Search for the cell housing the specified text and yield its [X, Y] center coordinate. 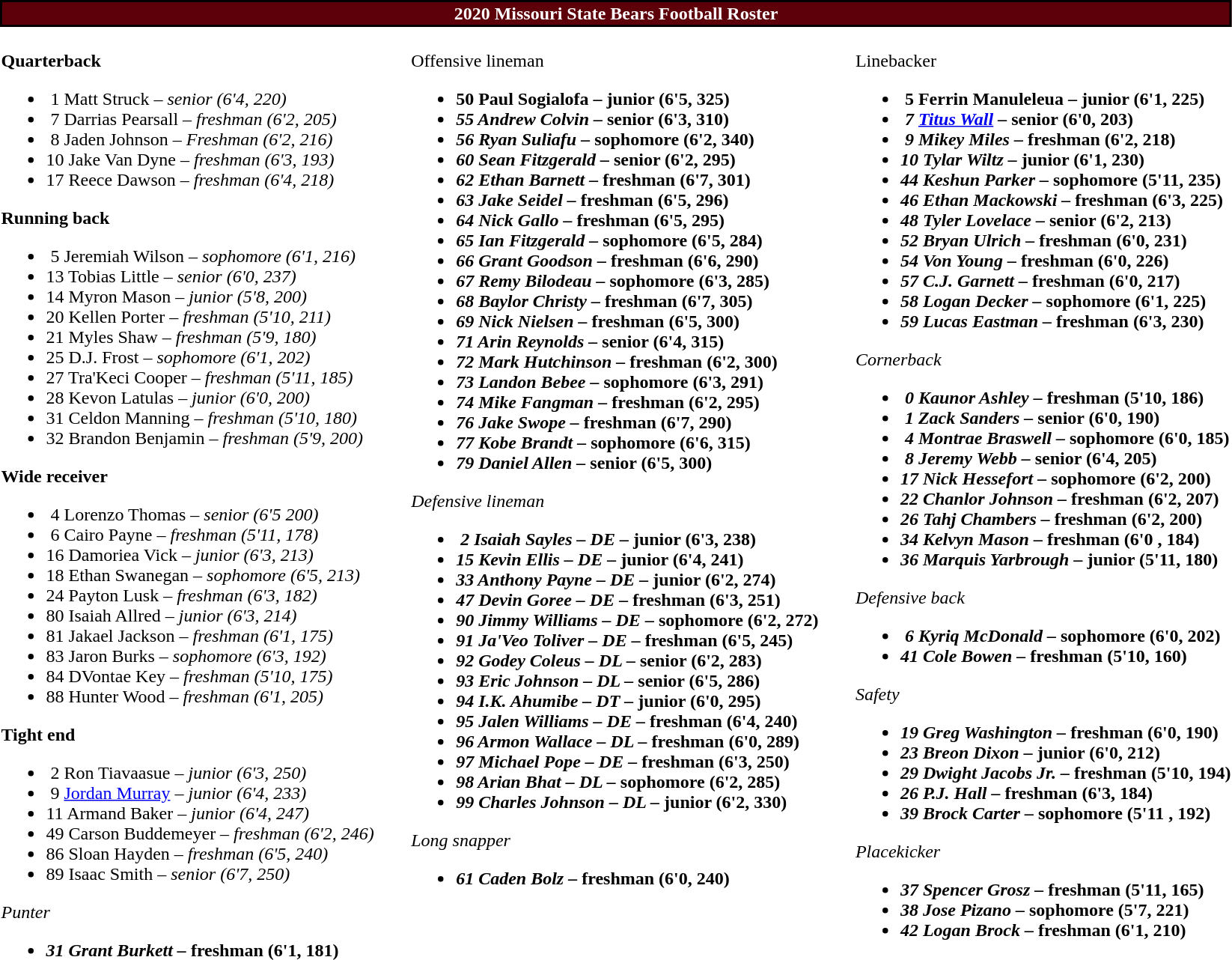
2020 Missouri State Bears Football Roster [616, 13]
